Search for the cell housing the specified text and yield its [X, Y] center coordinate. 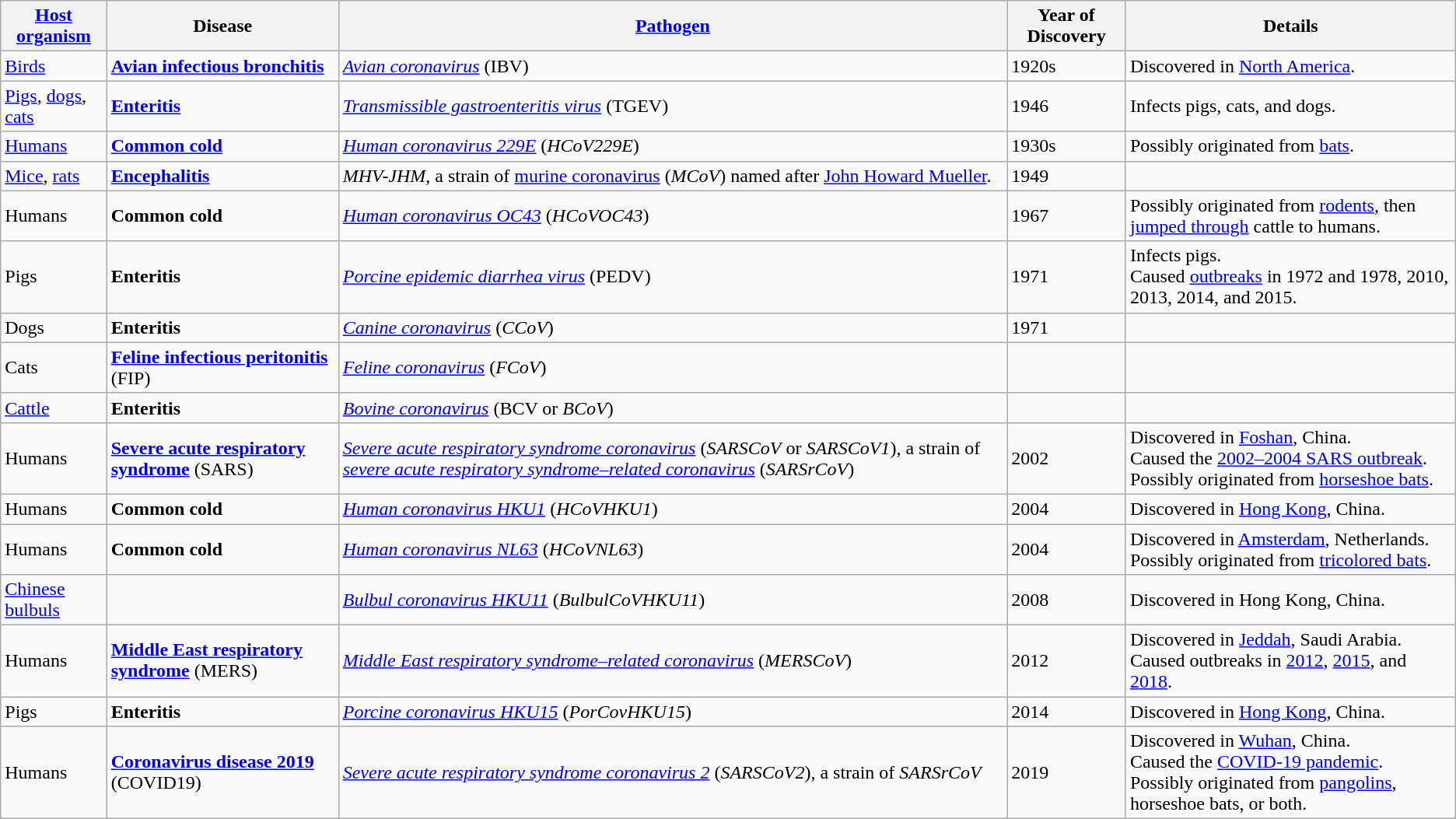
1949 [1067, 176]
Transmissible gastroenteritis virus (TGEV) [673, 106]
Bulbul coronavirus HKU11 (BulbulCoVHKU11) [673, 600]
Birds [54, 66]
Disease [222, 26]
Chinese bulbuls [54, 600]
Porcine epidemic diarrhea virus (PEDV) [673, 277]
Host organism [54, 26]
Pathogen [673, 26]
Discovered in Foshan, China. Caused the 2002–2004 SARS outbreak. Possibly originated from horseshoe bats. [1290, 458]
Discovered in Amsterdam, Netherlands. Possibly originated from tricolored bats. [1290, 549]
Year of Discovery [1067, 26]
2014 [1067, 712]
Human coronavirus HKU1 (HCoVHKU1) [673, 509]
Mice, rats [54, 176]
1967 [1067, 216]
Avian infectious bronchitis [222, 66]
Discovered in Wuhan, China. Caused the COVID-19 pandemic. Possibly originated from pangolins, horseshoe bats, or both. [1290, 773]
Porcine coronavirus HKU15 (PorCovHKU15) [673, 712]
Human coronavirus NL63 (HCoVNL63) [673, 549]
Severe acute respiratory syndrome coronavirus 2 (SARSCoV2), a strain of SARSrCoV [673, 773]
MHV-JHM, a strain of murine coronavirus (MCoV) named after John Howard Mueller. [673, 176]
Possibly originated from rodents, then jumped through cattle to humans. [1290, 216]
Canine coronavirus (CCoV) [673, 327]
Middle East respiratory syndrome–related coronavirus (MERSCoV) [673, 661]
Feline infectious peritonitis (FIP) [222, 367]
1946 [1067, 106]
Encephalitis [222, 176]
2019 [1067, 773]
Human coronavirus 229E (HCoV229E) [673, 146]
Severe acute respiratory syndrome (SARS) [222, 458]
Coronavirus disease 2019 (COVID19) [222, 773]
Feline coronavirus (FCoV) [673, 367]
Middle East respiratory syndrome (MERS) [222, 661]
Discovered in North America. [1290, 66]
2008 [1067, 600]
Possibly originated from bats. [1290, 146]
Severe acute respiratory syndrome coronavirus (SARSCoV or SARSCoV1), a strain of severe acute respiratory syndrome–related coronavirus (SARSrCoV) [673, 458]
Cats [54, 367]
Infects pigs, cats, and dogs. [1290, 106]
Infects pigs. Caused outbreaks in 1972 and 1978, 2010, 2013, 2014, and 2015. [1290, 277]
2002 [1067, 458]
Details [1290, 26]
Human coronavirus OC43 (HCoVOC43) [673, 216]
Pigs, dogs, cats [54, 106]
1920s [1067, 66]
Dogs [54, 327]
Discovered in Jeddah, Saudi Arabia. Caused outbreaks in 2012, 2015, and 2018. [1290, 661]
2012 [1067, 661]
1930s [1067, 146]
Bovine coronavirus (BCV or BCoV) [673, 408]
Cattle [54, 408]
Avian coronavirus (IBV) [673, 66]
